Identify which cell holds the provided text, then report its [x, y] central coordinate. 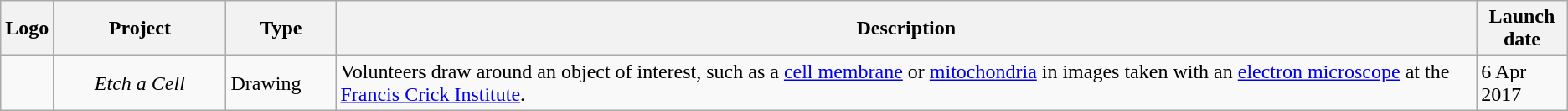
Drawing [281, 82]
Type [281, 29]
6 Apr 2017 [1523, 82]
Etch a Cell [140, 82]
Project [140, 29]
Logo [27, 29]
Launch date [1523, 29]
Description [906, 29]
